Search for the cell housing the specified text and yield its (x, y) center coordinate. 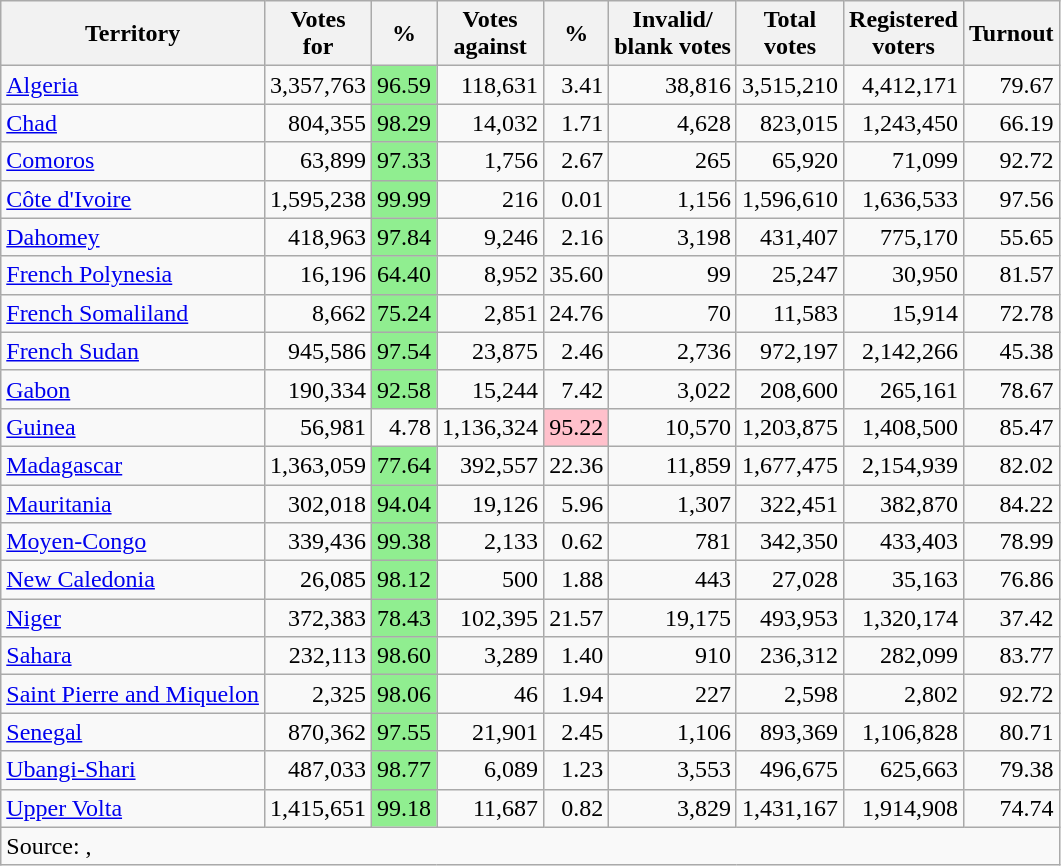
78.67 (1011, 389)
1,677,475 (790, 465)
98.77 (404, 770)
72.78 (1011, 313)
79.67 (1011, 85)
1,136,324 (490, 427)
97.84 (404, 237)
15,244 (490, 389)
Côte d'Ivoire (133, 199)
2.45 (576, 732)
66.19 (1011, 123)
78.99 (1011, 542)
55.65 (1011, 237)
4.78 (404, 427)
8,662 (318, 313)
1,596,610 (790, 199)
1.94 (576, 694)
10,570 (673, 427)
70 (673, 313)
382,870 (904, 503)
97.56 (1011, 199)
81.57 (1011, 275)
98.60 (404, 656)
2,142,266 (904, 351)
8,952 (490, 275)
372,383 (318, 618)
Madagascar (133, 465)
487,033 (318, 770)
76.86 (1011, 580)
Invalid/blank votes (673, 34)
French Sudan (133, 351)
Registeredvoters (904, 34)
37.42 (1011, 618)
Niger (133, 618)
97.55 (404, 732)
94.04 (404, 503)
1,106 (673, 732)
46 (490, 694)
Mauritania (133, 503)
3,289 (490, 656)
92.58 (404, 389)
84.22 (1011, 503)
71,099 (904, 161)
99.99 (404, 199)
339,436 (318, 542)
New Caledonia (133, 580)
431,407 (790, 237)
1,320,174 (904, 618)
11,687 (490, 808)
1.23 (576, 770)
302,018 (318, 503)
11,583 (790, 313)
1,408,500 (904, 427)
4,412,171 (904, 85)
1,243,450 (904, 123)
2,154,939 (904, 465)
3,553 (673, 770)
Gabon (133, 389)
French Somaliland (133, 313)
35,163 (904, 580)
65,920 (790, 161)
21.57 (576, 618)
Votesagainst (490, 34)
0.62 (576, 542)
27,028 (790, 580)
3,515,210 (790, 85)
26,085 (318, 580)
1,756 (490, 161)
23,875 (490, 351)
2,851 (490, 313)
Upper Volta (133, 808)
1,595,238 (318, 199)
1.40 (576, 656)
Totalvotes (790, 34)
21,901 (490, 732)
1,415,651 (318, 808)
Algeria (133, 85)
0.01 (576, 199)
99.18 (404, 808)
85.47 (1011, 427)
2,598 (790, 694)
781 (673, 542)
418,963 (318, 237)
Comoros (133, 161)
1,431,167 (790, 808)
22.36 (576, 465)
Moyen-Congo (133, 542)
227 (673, 694)
0.82 (576, 808)
282,099 (904, 656)
19,126 (490, 503)
342,350 (790, 542)
118,631 (490, 85)
45.38 (1011, 351)
910 (673, 656)
1,636,533 (904, 199)
3,198 (673, 237)
Guinea (133, 427)
2.16 (576, 237)
96.59 (404, 85)
265,161 (904, 389)
1.71 (576, 123)
6,089 (490, 770)
16,196 (318, 275)
78.43 (404, 618)
98.06 (404, 694)
19,175 (673, 618)
75.24 (404, 313)
83.77 (1011, 656)
392,557 (490, 465)
Dahomey (133, 237)
870,362 (318, 732)
1,203,875 (790, 427)
25,247 (790, 275)
433,403 (904, 542)
11,859 (673, 465)
208,600 (790, 389)
625,663 (904, 770)
232,113 (318, 656)
24.76 (576, 313)
Saint Pierre and Miquelon (133, 694)
79.38 (1011, 770)
443 (673, 580)
15,914 (904, 313)
56,981 (318, 427)
4,628 (673, 123)
2,736 (673, 351)
97.33 (404, 161)
804,355 (318, 123)
38,816 (673, 85)
190,334 (318, 389)
496,675 (790, 770)
Senegal (133, 732)
Sahara (133, 656)
1,156 (673, 199)
945,586 (318, 351)
1,363,059 (318, 465)
80.71 (1011, 732)
2.46 (576, 351)
9,246 (490, 237)
99.38 (404, 542)
216 (490, 199)
823,015 (790, 123)
97.54 (404, 351)
775,170 (904, 237)
Chad (133, 123)
1,914,908 (904, 808)
30,950 (904, 275)
2.67 (576, 161)
1,106,828 (904, 732)
2,802 (904, 694)
236,312 (790, 656)
35.60 (576, 275)
322,451 (790, 503)
1.88 (576, 580)
893,369 (790, 732)
14,032 (490, 123)
63,899 (318, 161)
500 (490, 580)
493,953 (790, 618)
Turnout (1011, 34)
2,133 (490, 542)
82.02 (1011, 465)
77.64 (404, 465)
3,022 (673, 389)
3,357,763 (318, 85)
99 (673, 275)
7.42 (576, 389)
Ubangi-Shari (133, 770)
Source: , (530, 846)
2,325 (318, 694)
Votesfor (318, 34)
972,197 (790, 351)
265 (673, 161)
French Polynesia (133, 275)
5.96 (576, 503)
98.12 (404, 580)
95.22 (576, 427)
1,307 (673, 503)
64.40 (404, 275)
98.29 (404, 123)
3,829 (673, 808)
74.74 (1011, 808)
3.41 (576, 85)
102,395 (490, 618)
Territory (133, 34)
